Return the [X, Y] coordinate for the center point of the cell that contains the specified text.  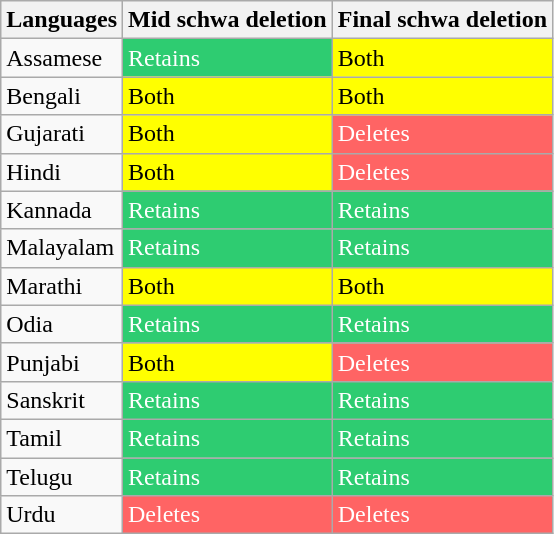
Gujarati [62, 134]
Languages [62, 20]
Tamil [62, 438]
Hindi [62, 172]
Sanskrit [62, 400]
Urdu [62, 515]
Punjabi [62, 362]
Odia [62, 324]
Assamese [62, 58]
Final schwa deletion [442, 20]
Bengali [62, 96]
Marathi [62, 286]
Kannada [62, 210]
Telugu [62, 477]
Mid schwa deletion [228, 20]
Malayalam [62, 248]
